For the text-containing cell, return its midpoint in (X, Y) coordinate format. 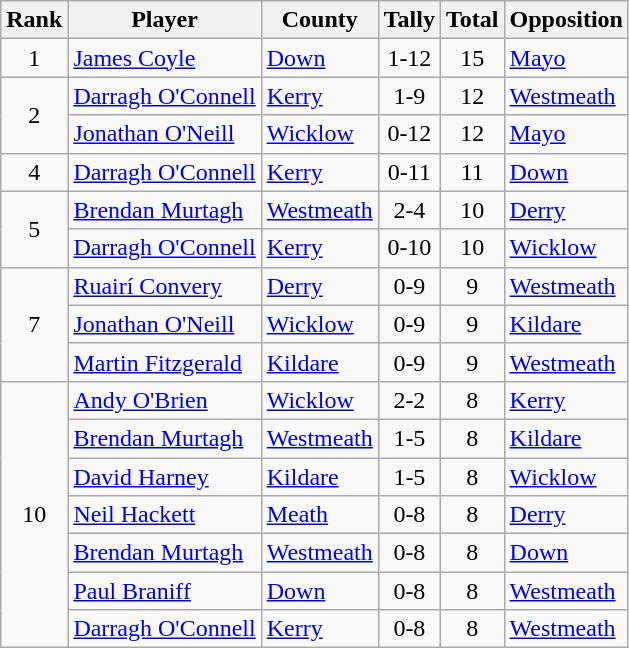
5 (34, 229)
0-11 (409, 172)
Meath (320, 515)
2-4 (409, 210)
Paul Braniff (164, 591)
Total (472, 20)
Andy O'Brien (164, 400)
11 (472, 172)
7 (34, 324)
2-2 (409, 400)
1-9 (409, 96)
Rank (34, 20)
Tally (409, 20)
Neil Hackett (164, 515)
15 (472, 58)
County (320, 20)
0-10 (409, 248)
2 (34, 115)
4 (34, 172)
Ruairí Convery (164, 286)
0-12 (409, 134)
Martin Fitzgerald (164, 362)
Player (164, 20)
1 (34, 58)
James Coyle (164, 58)
David Harney (164, 477)
Opposition (566, 20)
1-12 (409, 58)
